Find where the given text appears and provide that cell's center as (x, y) coordinate. 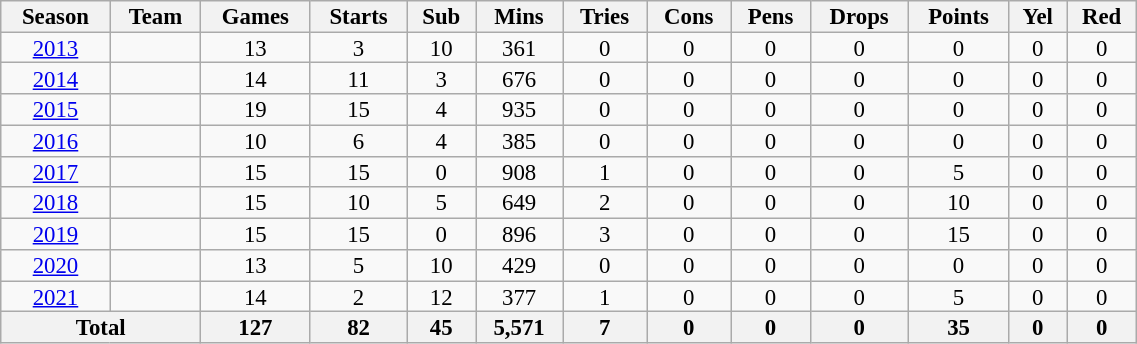
361 (520, 48)
429 (520, 266)
Pens (770, 16)
2021 (56, 296)
Drops (859, 16)
Points (958, 16)
2016 (56, 140)
12 (441, 296)
Mins (520, 16)
19 (256, 110)
11 (358, 78)
82 (358, 328)
2014 (56, 78)
2019 (56, 234)
Games (256, 16)
2013 (56, 48)
2018 (56, 204)
377 (520, 296)
649 (520, 204)
35 (958, 328)
127 (256, 328)
908 (520, 172)
45 (441, 328)
Starts (358, 16)
896 (520, 234)
935 (520, 110)
2020 (56, 266)
Total (101, 328)
2015 (56, 110)
2017 (56, 172)
Sub (441, 16)
Tries (605, 16)
Red (1101, 16)
Team (155, 16)
385 (520, 140)
676 (520, 78)
5,571 (520, 328)
Yel (1038, 16)
7 (605, 328)
Cons (688, 16)
Season (56, 16)
6 (358, 140)
